Search for the cell housing the specified text and yield its [X, Y] center coordinate. 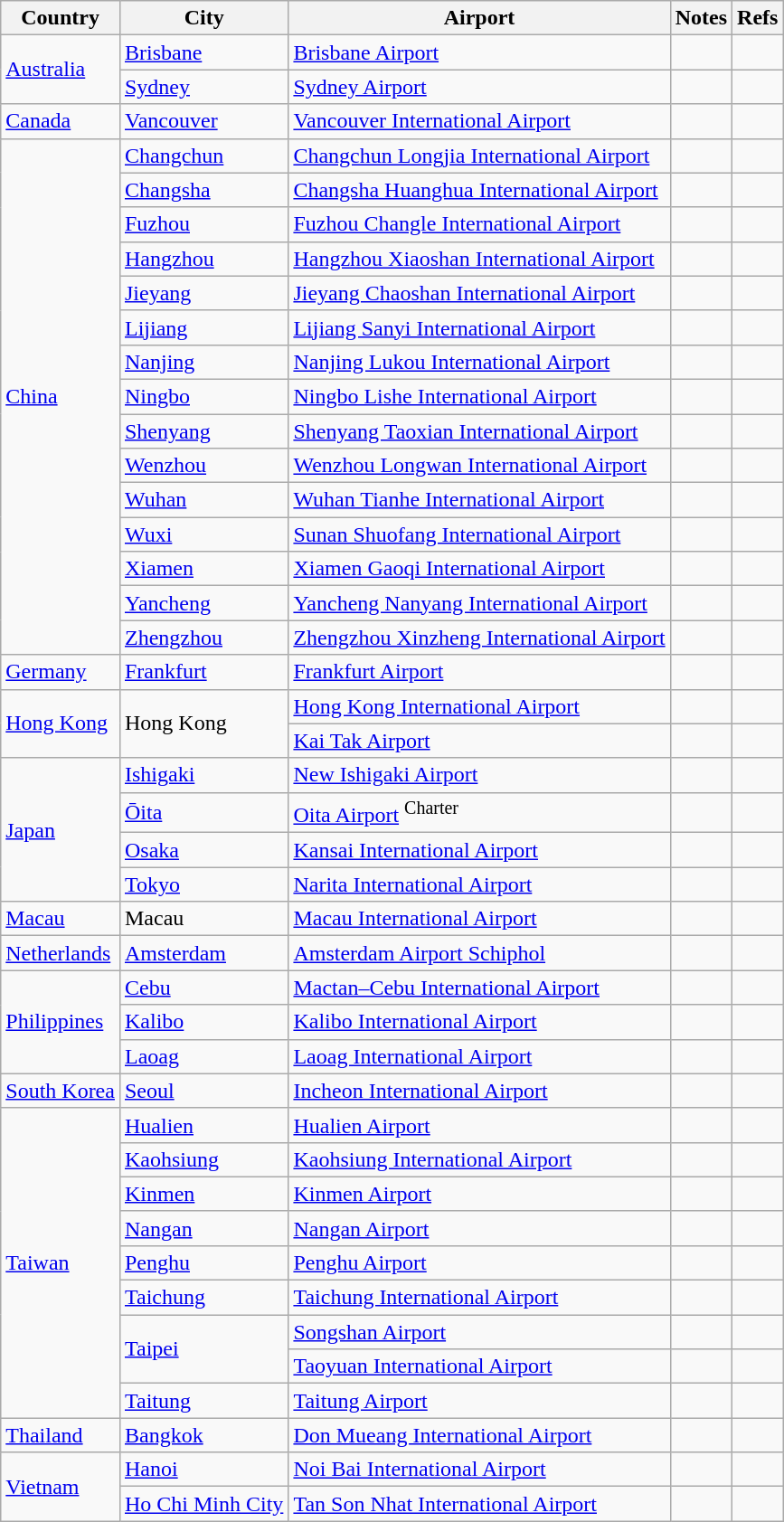
Taitung Airport [479, 1401]
Shenyang [203, 431]
Nangan [203, 1228]
Yancheng [203, 603]
Kalibo International Airport [479, 1022]
Canada [61, 121]
Australia [61, 70]
Amsterdam [203, 953]
Wenzhou Longwan International Airport [479, 466]
Songshan Airport [479, 1332]
Kinmen Airport [479, 1194]
Wuxi [203, 534]
Kansai International Airport [479, 850]
Hualien Airport [479, 1125]
Sydney Airport [479, 87]
Ningbo Lishe International Airport [479, 396]
Oita Airport Charter [479, 812]
Tokyo [203, 884]
Taoyuan International Airport [479, 1366]
Brisbane [203, 52]
Lijiang Sanyi International Airport [479, 327]
Kalibo [203, 1022]
Macau International Airport [479, 919]
Mactan–Cebu International Airport [479, 988]
Zhengzhou [203, 638]
Sydney [203, 87]
Hualien [203, 1125]
South Korea [61, 1091]
Incheon International Airport [479, 1091]
Ningbo [203, 396]
Cebu [203, 988]
Kinmen [203, 1194]
Noi Bai International Airport [479, 1470]
Taitung [203, 1401]
Sunan Shuofang International Airport [479, 534]
Laoag [203, 1056]
Hanoi [203, 1470]
Thailand [61, 1435]
Changchun [203, 156]
Kaohsiung [203, 1159]
Don Mueang International Airport [479, 1435]
Nangan Airport [479, 1228]
Penghu [203, 1262]
Fuzhou Changle International Airport [479, 224]
Nanjing Lukou International Airport [479, 362]
Osaka [203, 850]
Ho Chi Minh City [203, 1504]
Vietnam [61, 1487]
Hong Kong International Airport [479, 706]
Tan Son Nhat International Airport [479, 1504]
Jieyang Chaoshan International Airport [479, 293]
Netherlands [61, 953]
Laoag International Airport [479, 1056]
Taipei [203, 1349]
Vancouver International Airport [479, 121]
Frankfurt Airport [479, 672]
Xiamen Gaoqi International Airport [479, 569]
Jieyang [203, 293]
Zhengzhou Xinzheng International Airport [479, 638]
Nanjing [203, 362]
Changsha [203, 190]
City [203, 18]
Refs [758, 18]
Ishigaki [203, 775]
Japan [61, 830]
Changchun Longjia International Airport [479, 156]
Kai Tak Airport [479, 741]
Narita International Airport [479, 884]
Xiamen [203, 569]
Airport [479, 18]
Fuzhou [203, 224]
Philippines [61, 1022]
Wuhan Tianhe International Airport [479, 500]
Penghu Airport [479, 1262]
China [61, 396]
Wuhan [203, 500]
Wenzhou [203, 466]
Notes [701, 18]
Vancouver [203, 121]
Frankfurt [203, 672]
Hangzhou Xiaoshan International Airport [479, 259]
Taiwan [61, 1262]
New Ishigaki Airport [479, 775]
Taichung [203, 1298]
Country [61, 18]
Taichung International Airport [479, 1298]
Ōita [203, 812]
Amsterdam Airport Schiphol [479, 953]
Shenyang Taoxian International Airport [479, 431]
Lijiang [203, 327]
Germany [61, 672]
Kaohsiung International Airport [479, 1159]
Seoul [203, 1091]
Bangkok [203, 1435]
Changsha Huanghua International Airport [479, 190]
Yancheng Nanyang International Airport [479, 603]
Hangzhou [203, 259]
Brisbane Airport [479, 52]
